Scan for the cell matching the given text and deliver its [x, y] coordinate at center. 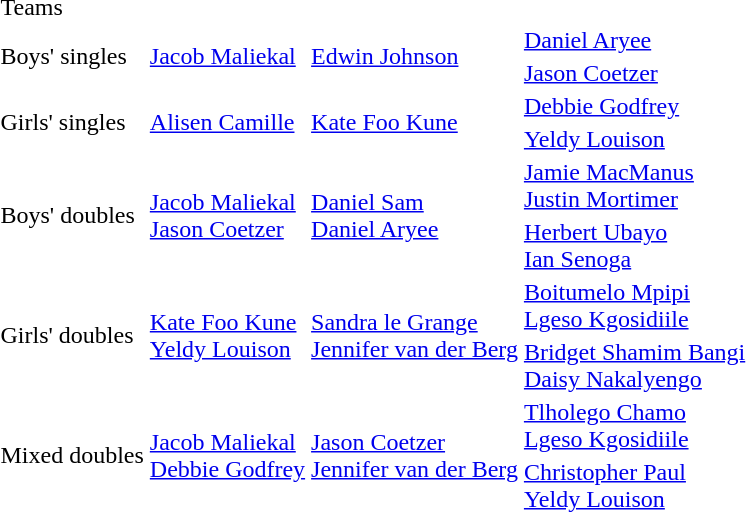
Alisen Camille [227, 122]
Jamie MacManus Justin Mortimer [634, 186]
Herbert Ubayo Ian Senoga [634, 246]
Sandra le Grange Jennifer van der Berg [415, 336]
Tlholego Chamo Lgeso Kgosidiile [634, 426]
Debbie Godfrey [634, 106]
Kate Foo Kune Yeldy Louison [227, 336]
Kate Foo Kune [415, 122]
Jacob Maliekal [227, 56]
Daniel Sam Daniel Aryee [415, 216]
Jacob Maliekal Jason Coetzer [227, 216]
Jason Coetzer [634, 73]
Bridget Shamim Bangi Daisy Nakalyengo [634, 366]
Daniel Aryee [634, 40]
Edwin Johnson [415, 56]
Yeldy Louison [634, 139]
Boitumelo Mpipi Lgeso Kgosidiile [634, 306]
